For the text-containing cell, return its midpoint in [X, Y] coordinate format. 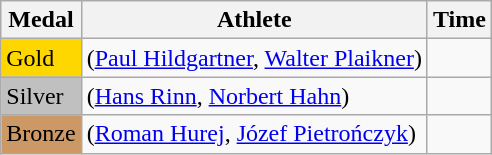
Medal [41, 20]
Athlete [254, 20]
(Roman Hurej, Józef Pietrończyk) [254, 134]
(Paul Hildgartner, Walter Plaikner) [254, 58]
Gold [41, 58]
Bronze [41, 134]
(Hans Rinn, Norbert Hahn) [254, 96]
Time [459, 20]
Silver [41, 96]
